Detect which cell encompasses the target text, then output its (x, y) center coordinate. 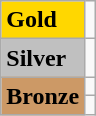
Silver (43, 58)
Bronze (43, 96)
Gold (43, 20)
